Identify which cell holds the provided text, then report its [x, y] central coordinate. 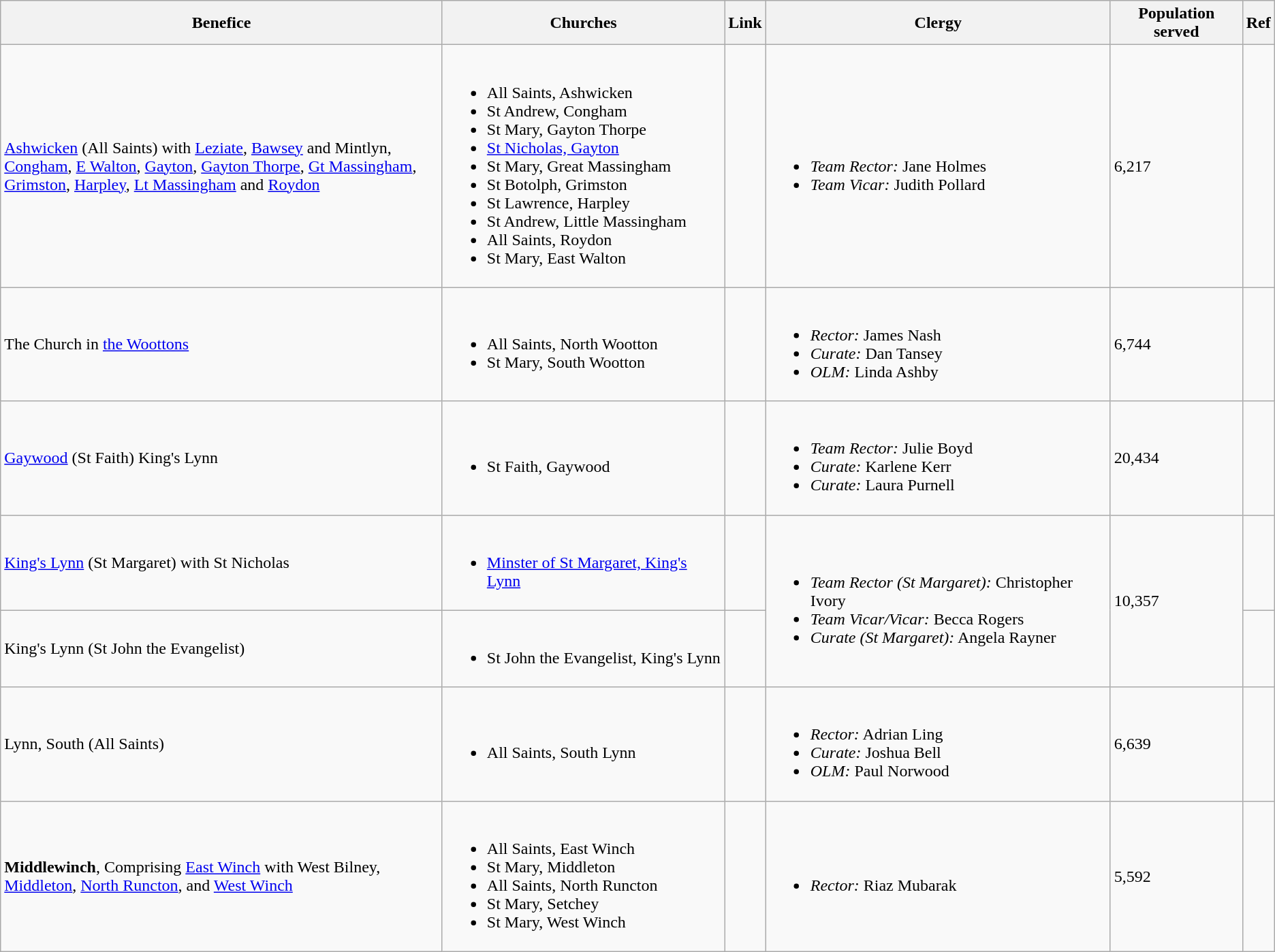
All Saints, North WoottonSt Mary, South Wootton [583, 345]
6,217 [1176, 166]
Clergy [938, 23]
Churches [583, 23]
Team Rector: Julie BoydCurate: Karlene KerrCurate: Laura Purnell [938, 458]
St John the Evangelist, King's Lynn [583, 648]
Rector: James NashCurate: Dan TanseyOLM: Linda Ashby [938, 345]
All Saints, East WinchSt Mary, MiddletonAll Saints, North RunctonSt Mary, SetcheySt Mary, West Winch [583, 876]
Ref [1259, 23]
Middlewinch, Comprising East Winch with West Bilney, Middleton, North Runcton, and West Winch [222, 876]
5,592 [1176, 876]
Benefice [222, 23]
The Church in the Woottons [222, 345]
Rector: Adrian LingCurate: Joshua BellOLM: Paul Norwood [938, 744]
6,744 [1176, 345]
King's Lynn (St John the Evangelist) [222, 648]
Link [745, 23]
20,434 [1176, 458]
Population served [1176, 23]
King's Lynn (St Margaret) with St Nicholas [222, 562]
St Faith, Gaywood [583, 458]
Team Rector: Jane HolmesTeam Vicar: Judith Pollard [938, 166]
Gaywood (St Faith) King's Lynn [222, 458]
Lynn, South (All Saints) [222, 744]
Rector: Riaz Mubarak [938, 876]
Minster of St Margaret, King's Lynn [583, 562]
All Saints, South Lynn [583, 744]
6,639 [1176, 744]
Team Rector (St Margaret): Christopher IvoryTeam Vicar/Vicar: Becca RogersCurate (St Margaret): Angela Rayner [938, 601]
10,357 [1176, 601]
